Capture the cell that displays the provided text and extract its [X, Y] central coordinate. 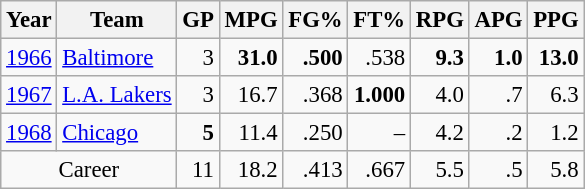
6.3 [556, 95]
16.7 [251, 95]
FG% [316, 20]
1.2 [556, 133]
APG [498, 20]
11 [198, 170]
.250 [316, 133]
1966 [29, 58]
Career [89, 170]
MPG [251, 20]
.413 [316, 170]
Team [117, 20]
– [380, 133]
13.0 [556, 58]
18.2 [251, 170]
4.0 [440, 95]
Baltimore [117, 58]
31.0 [251, 58]
.538 [380, 58]
FT% [380, 20]
9.3 [440, 58]
GP [198, 20]
.667 [380, 170]
Chicago [117, 133]
1.0 [498, 58]
5.8 [556, 170]
5 [198, 133]
RPG [440, 20]
.368 [316, 95]
1.000 [380, 95]
11.4 [251, 133]
1967 [29, 95]
.500 [316, 58]
.7 [498, 95]
.5 [498, 170]
1968 [29, 133]
PPG [556, 20]
5.5 [440, 170]
4.2 [440, 133]
Year [29, 20]
L.A. Lakers [117, 95]
.2 [498, 133]
